Provide the (x, y) coordinate of the cell's center where the given text is located.  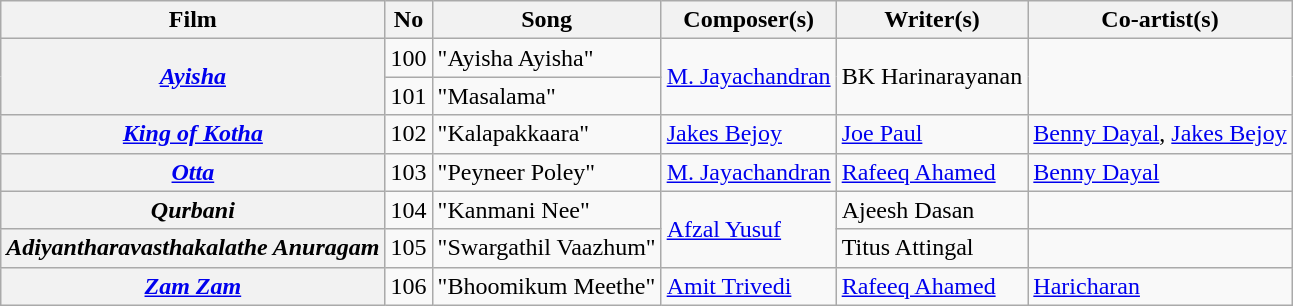
Joe Paul (932, 134)
Film (193, 20)
Otta (193, 172)
"Kalapakkaara" (546, 134)
"Peyneer Poley" (546, 172)
Jakes Bejoy (748, 134)
BK Harinarayanan (932, 77)
Titus Attingal (932, 248)
"Swargathil Vaazhum" (546, 248)
Ayisha (193, 77)
Composer(s) (748, 20)
106 (408, 286)
103 (408, 172)
105 (408, 248)
"Kanmani Nee" (546, 210)
100 (408, 58)
Amit Trivedi (748, 286)
Qurbani (193, 210)
Adiyantharavasthakalathe Anuragam (193, 248)
No (408, 20)
King of Kotha (193, 134)
Song (546, 20)
Zam Zam (193, 286)
Ajeesh Dasan (932, 210)
Co-artist(s) (1160, 20)
"Ayisha Ayisha" (546, 58)
104 (408, 210)
"Masalama" (546, 96)
Haricharan (1160, 286)
Benny Dayal (1160, 172)
"Bhoomikum Meethe" (546, 286)
Writer(s) (932, 20)
102 (408, 134)
101 (408, 96)
Benny Dayal, Jakes Bejoy (1160, 134)
Afzal Yusuf (748, 229)
